Locate the cell with the specified text and output its (X, Y) center coordinate. 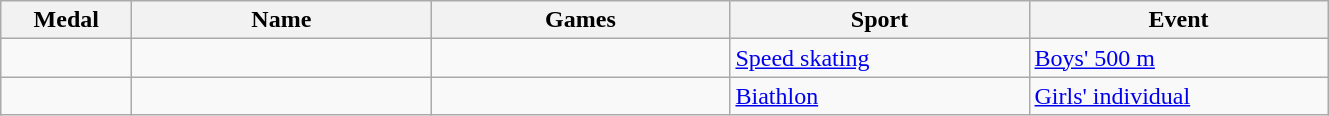
Name (282, 20)
Medal (66, 20)
Boys' 500 m (1178, 58)
Girls' individual (1178, 96)
Event (1178, 20)
Sport (880, 20)
Games (580, 20)
Speed skating (880, 58)
Biathlon (880, 96)
